Pinpoint the cell where the given text exists, returning its [X, Y] midpoint coordinate. 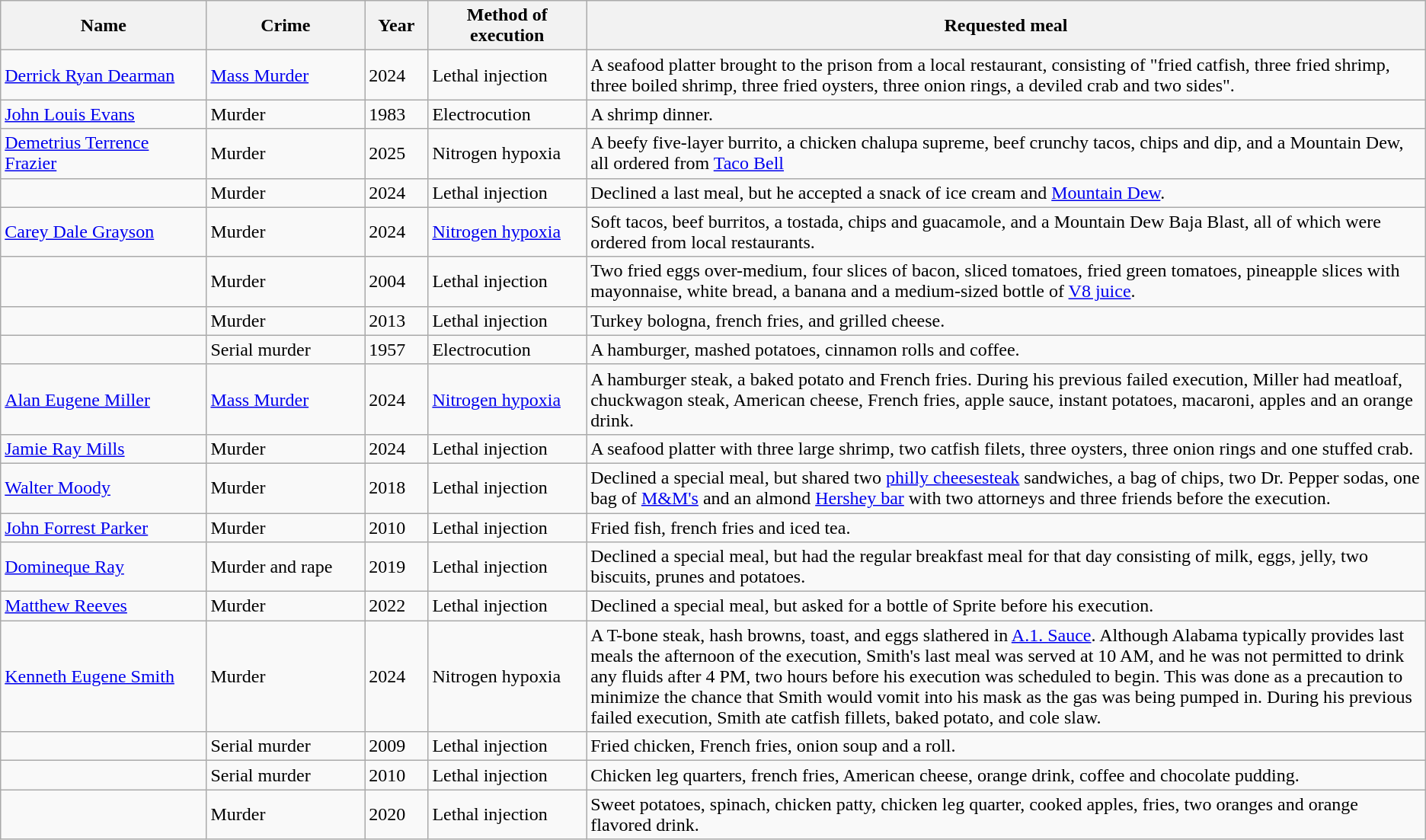
Demetrius Terrence Frazier [104, 154]
A beefy five-layer burrito, a chicken chalupa supreme, beef crunchy tacos, chips and dip, and a Mountain Dew, all ordered from Taco Bell [1006, 154]
2022 [396, 606]
Alan Eugene Miller [104, 399]
John Forrest Parker [104, 528]
Sweet potatoes, spinach, chicken patty, chicken leg quarter, cooked apples, fries, two oranges and orange flavored drink. [1006, 815]
A seafood platter with three large shrimp, two catfish filets, three oysters, three onion rings and one stuffed crab. [1006, 449]
Declined a last meal, but he accepted a snack of ice cream and Mountain Dew. [1006, 193]
Soft tacos, beef burritos, a tostada, chips and guacamole, and a Mountain Dew Baja Blast, all of which were ordered from local restaurants. [1006, 232]
2025 [396, 154]
2019 [396, 567]
Fried fish, french fries and iced tea. [1006, 528]
Turkey bologna, french fries, and grilled cheese. [1006, 321]
A hamburger, mashed potatoes, cinnamon rolls and coffee. [1006, 350]
Jamie Ray Mills [104, 449]
1957 [396, 350]
Method of execution [507, 26]
Declined a special meal, but asked for a bottle of Sprite before his execution. [1006, 606]
Murder and rape [286, 567]
Matthew Reeves [104, 606]
Crime [286, 26]
Requested meal [1006, 26]
Walter Moody [104, 487]
2009 [396, 746]
Year [396, 26]
2018 [396, 487]
Kenneth Eugene Smith [104, 676]
2020 [396, 815]
Carey Dale Grayson [104, 232]
John Louis Evans [104, 114]
Declined a special meal, but had the regular breakfast meal for that day consisting of milk, eggs, jelly, two biscuits, prunes and potatoes. [1006, 567]
1983 [396, 114]
Fried chicken, French fries, onion soup and a roll. [1006, 746]
2004 [396, 282]
Chicken leg quarters, french fries, American cheese, orange drink, coffee and chocolate pudding. [1006, 775]
A shrimp dinner. [1006, 114]
2013 [396, 321]
Derrick Ryan Dearman [104, 75]
Domineque Ray [104, 567]
Name [104, 26]
